Search for the cell housing the specified text and yield its (x, y) center coordinate. 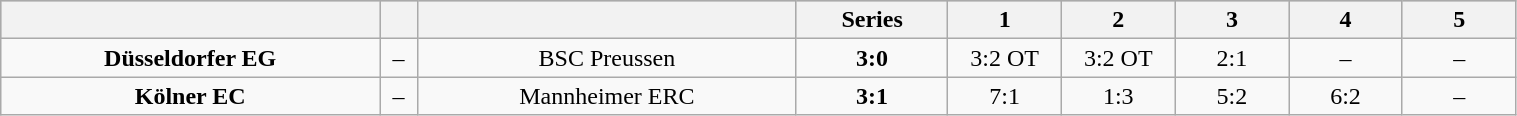
Düsseldorfer EG (190, 58)
7:1 (1005, 96)
2:1 (1232, 58)
1 (1005, 20)
2 (1118, 20)
Kölner EC (190, 96)
1:3 (1118, 96)
BSC Preussen (606, 58)
6:2 (1346, 96)
3:1 (872, 96)
Mannheimer ERC (606, 96)
3:0 (872, 58)
3 (1232, 20)
5:2 (1232, 96)
Series (872, 20)
5 (1459, 20)
4 (1346, 20)
